Provide the (X, Y) coordinate of the cell's center where the given text is located.  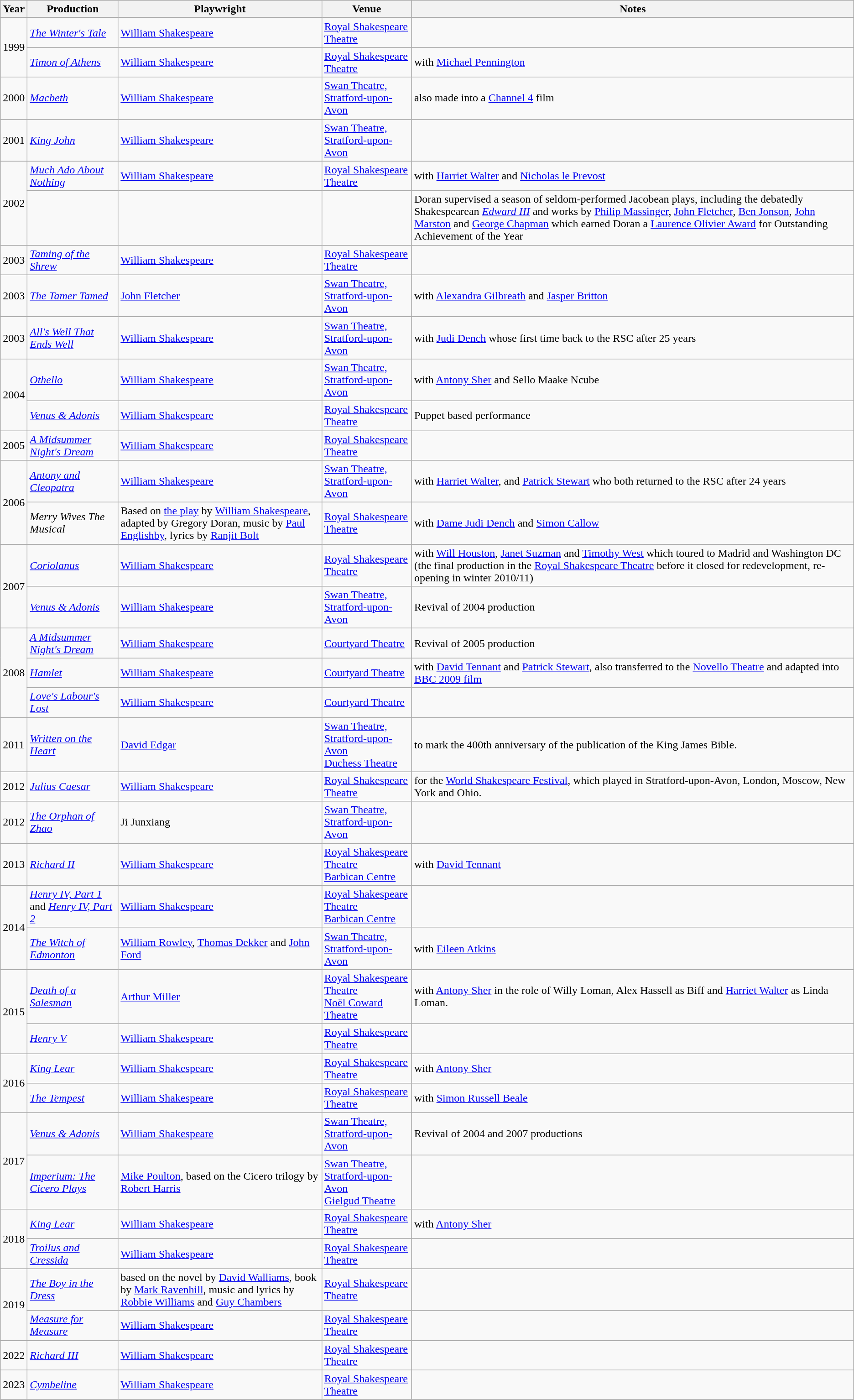
Imperium: The Cicero Plays (73, 1182)
2006 (14, 502)
2002 (14, 203)
The Witch of Edmonton (73, 948)
to mark the 400th anniversary of the publication of the King James Bible. (632, 745)
Year (14, 9)
Julius Caesar (73, 787)
Royal Shakespeare TheatreNoël Coward Theatre (367, 997)
Based on the play by William Shakespeare, adapted by Gregory Doran, music by Paul Englishby, lyrics by Ranjit Bolt (220, 523)
Troilus and Cressida (73, 1254)
with Eileen Atkins (632, 948)
Henry V (73, 1039)
Arthur Miller (220, 997)
Richard II (73, 864)
2018 (14, 1239)
based on the novel by David Walliams, book by Mark Ravenhill, music and lyrics by Robbie Williams and Guy Chambers (220, 1290)
2017 (14, 1161)
The Tempest (73, 1098)
2016 (14, 1083)
with Harriet Walter and Nicholas le Prevost (632, 176)
Written on the Heart (73, 745)
The Boy in the Dress (73, 1290)
Ji Junxiang (220, 822)
The Tamer Tamed (73, 296)
Death of a Salesman (73, 997)
with Simon Russell Beale (632, 1098)
2022 (14, 1355)
for the World Shakespeare Festival, which played in Stratford-upon-Avon, London, Moscow, New York and Ohio. (632, 787)
Timon of Athens (73, 62)
Measure for Measure (73, 1325)
2008 (14, 673)
2014 (14, 927)
Venue (367, 9)
Richard III (73, 1355)
Henry IV, Part 1 and Henry IV, Part 2 (73, 906)
Swan Theatre, Stratford-upon-AvonGielgud Theatre (367, 1182)
Cymbeline (73, 1384)
Much Ado About Nothing (73, 176)
also made into a Channel 4 film (632, 98)
1999 (14, 47)
John Fletcher (220, 296)
David Edgar (220, 745)
Revival of 2005 production (632, 643)
2019 (14, 1304)
Love's Labour's Lost (73, 703)
2005 (14, 445)
William Rowley, Thomas Dekker and John Ford (220, 948)
with Judi Dench whose first time back to the RSC after 25 years (632, 338)
with Alexandra Gilbreath and Jasper Britton (632, 296)
Merry Wives The Musical (73, 523)
Playwright (220, 9)
Macbeth (73, 98)
Revival of 2004 production (632, 607)
2004 (14, 394)
2000 (14, 98)
Puppet based performance (632, 415)
2013 (14, 864)
Taming of the Shrew (73, 260)
Notes (632, 9)
Production (73, 9)
with Antony Sher and Sello Maake Ncube (632, 380)
Coriolanus (73, 565)
2023 (14, 1384)
The Winter's Tale (73, 33)
with Michael Pennington (632, 62)
Hamlet (73, 673)
with Antony Sher in the role of Willy Loman, Alex Hassell as Biff and Harriet Walter as Linda Loman. (632, 997)
King John (73, 140)
Antony and Cleopatra (73, 481)
Mike Poulton, based on the Cicero trilogy by Robert Harris (220, 1182)
Othello (73, 380)
with Dame Judi Dench and Simon Callow (632, 523)
Revival of 2004 and 2007 productions (632, 1134)
with Harriet Walter, and Patrick Stewart who both returned to the RSC after 24 years (632, 481)
2001 (14, 140)
All's Well That Ends Well (73, 338)
with David Tennant (632, 864)
2015 (14, 1011)
2007 (14, 586)
2011 (14, 745)
The Orphan of Zhao (73, 822)
with David Tennant and Patrick Stewart, also transferred to the Novello Theatre and adapted into BBC 2009 film (632, 673)
Swan Theatre, Stratford-upon-AvonDuchess Theatre (367, 745)
